Return the (x, y) coordinate for the center point of the cell that contains the specified text.  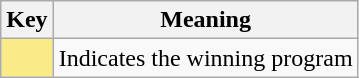
Key (27, 20)
Indicates the winning program (206, 58)
Meaning (206, 20)
